From the cell containing the given text, extract its center point as [x, y] coordinate. 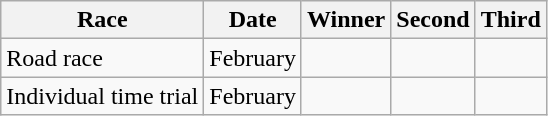
Race [102, 20]
Second [433, 20]
Third [510, 20]
Winner [346, 20]
Date [253, 20]
Individual time trial [102, 96]
Road race [102, 58]
